Find where the given text appears and provide that cell's center as [x, y] coordinate. 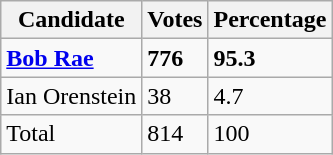
Bob Rae [72, 58]
814 [175, 134]
38 [175, 96]
4.7 [270, 96]
Total [72, 134]
Candidate [72, 20]
Ian Orenstein [72, 96]
776 [175, 58]
Votes [175, 20]
95.3 [270, 58]
Percentage [270, 20]
100 [270, 134]
